Detect which cell encompasses the target text, then output its [X, Y] center coordinate. 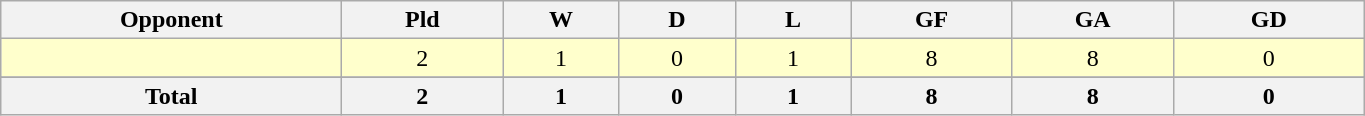
GA [1092, 20]
GF [932, 20]
W [561, 20]
Opponent [172, 20]
Pld [422, 20]
D [677, 20]
L [793, 20]
Total [172, 96]
GD [1268, 20]
